From the cell containing the given text, extract its center point as [x, y] coordinate. 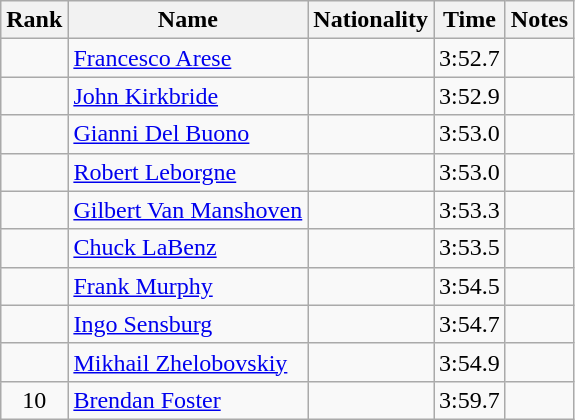
Frank Murphy [188, 286]
3:54.7 [470, 324]
Chuck LaBenz [188, 248]
Gianni Del Buono [188, 134]
Francesco Arese [188, 58]
3:53.5 [470, 248]
Gilbert Van Manshoven [188, 210]
3:59.7 [470, 400]
3:53.3 [470, 210]
Brendan Foster [188, 400]
Name [188, 20]
3:54.9 [470, 362]
3:52.7 [470, 58]
Ingo Sensburg [188, 324]
3:54.5 [470, 286]
Notes [539, 20]
John Kirkbride [188, 96]
10 [34, 400]
Time [470, 20]
Mikhail Zhelobovskiy [188, 362]
Nationality [371, 20]
Robert Leborgne [188, 172]
Rank [34, 20]
3:52.9 [470, 96]
